Extract the (X, Y) coordinate from the center of the cell holding the provided text.  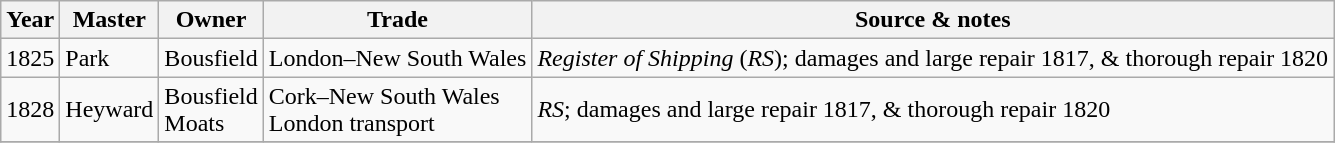
London–New South Wales (398, 58)
Park (110, 58)
1825 (30, 58)
Cork–New South WalesLondon transport (398, 110)
1828 (30, 110)
Register of Shipping (RS); damages and large repair 1817, & thorough repair 1820 (933, 58)
Source & notes (933, 20)
Owner (211, 20)
Trade (398, 20)
Bousfield (211, 58)
BousfieldMoats (211, 110)
Heyward (110, 110)
RS; damages and large repair 1817, & thorough repair 1820 (933, 110)
Master (110, 20)
Year (30, 20)
